Search for the cell housing the specified text and yield its (x, y) center coordinate. 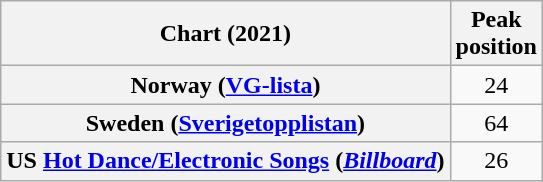
US Hot Dance/Electronic Songs (Billboard) (226, 161)
Sweden (Sverigetopplistan) (226, 123)
26 (496, 161)
Norway (VG-lista) (226, 85)
24 (496, 85)
64 (496, 123)
Peakposition (496, 34)
Chart (2021) (226, 34)
